Return [X, Y] of the center of cell containing provided text 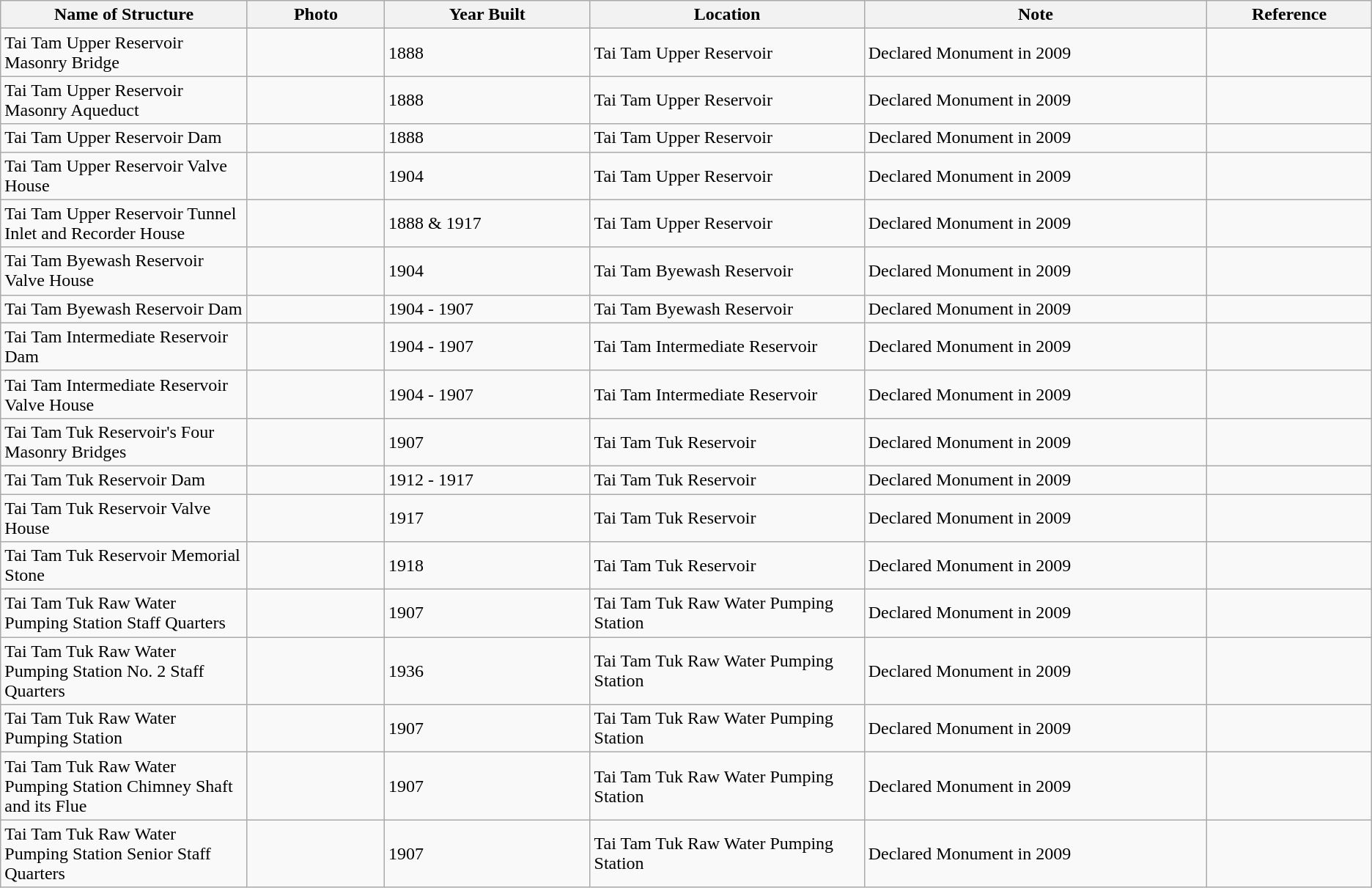
Year Built [487, 15]
Note [1036, 15]
Tai Tam Tuk Raw Water Pumping Station Chimney Shaft and its Flue [125, 786]
Photo [315, 15]
Tai Tam Tuk Reservoir Memorial Stone [125, 566]
Tai Tam Byewash Reservoir Valve House [125, 271]
1917 [487, 518]
Tai Tam Tuk Reservoir Valve House [125, 518]
1918 [487, 566]
Tai Tam Tuk Raw Water Pumping Station Senior Staff Quarters [125, 854]
Tai Tam Upper Reservoir Dam [125, 138]
Tai Tam Upper Reservoir Tunnel Inlet and Recorder House [125, 223]
Tai Tam Upper Reservoir Valve House [125, 176]
1936 [487, 671]
Tai Tam Intermediate Reservoir Valve House [125, 395]
Tai Tam Tuk Raw Water Pumping Station No. 2 Staff Quarters [125, 671]
Tai Tam Tuk Raw Water Pumping Station Staff Quarters [125, 613]
Tai Tam Intermediate Reservoir Dam [125, 346]
Tai Tam Tuk Reservoir's Four Masonry Bridges [125, 441]
Tai Tam Tuk Reservoir Dam [125, 480]
Tai Tam Byewash Reservoir Dam [125, 309]
Tai Tam Upper Reservoir Masonry Bridge [125, 53]
1912 - 1917 [487, 480]
Name of Structure [125, 15]
Location [727, 15]
Reference [1290, 15]
Tai Tam Upper Reservoir Masonry Aqueduct [125, 100]
1888 & 1917 [487, 223]
